Return (X, Y) of the center of cell containing provided text 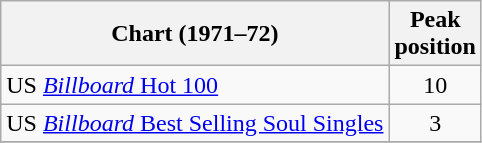
3 (435, 123)
Peakposition (435, 34)
US Billboard Best Selling Soul Singles (195, 123)
US Billboard Hot 100 (195, 85)
Chart (1971–72) (195, 34)
10 (435, 85)
